From the cell containing the given text, extract its center point as [X, Y] coordinate. 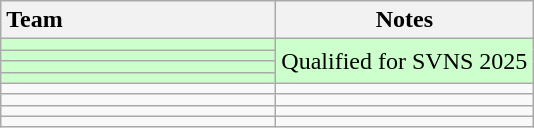
Qualified for SVNS 2025 [404, 61]
Team [138, 20]
Notes [404, 20]
